Find where the given text appears and provide that cell's center as [X, Y] coordinate. 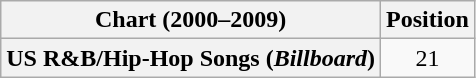
Chart (2000–2009) [191, 20]
Position [428, 20]
US R&B/Hip-Hop Songs (Billboard) [191, 58]
21 [428, 58]
